Provide the (x, y) coordinate of the cell's center where the given text is located.  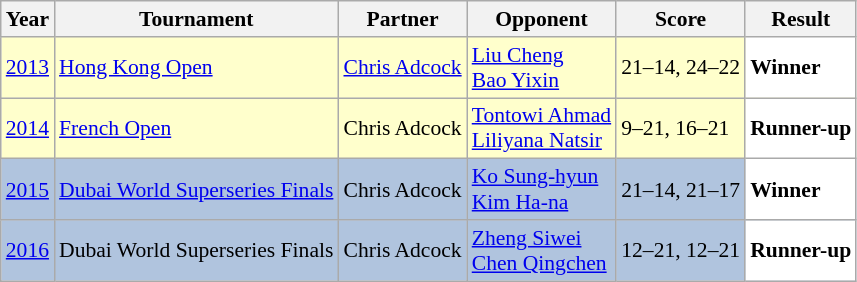
Zheng Siwei Chen Qingchen (542, 250)
Opponent (542, 19)
2013 (28, 68)
Partner (402, 19)
2014 (28, 128)
21–14, 24–22 (680, 68)
Tournament (196, 19)
French Open (196, 128)
9–21, 16–21 (680, 128)
Hong Kong Open (196, 68)
Ko Sung-hyun Kim Ha-na (542, 190)
2016 (28, 250)
Result (800, 19)
Liu Cheng Bao Yixin (542, 68)
Year (28, 19)
2015 (28, 190)
21–14, 21–17 (680, 190)
Score (680, 19)
Tontowi Ahmad Liliyana Natsir (542, 128)
12–21, 12–21 (680, 250)
